Detect which cell encompasses the target text, then output its (x, y) center coordinate. 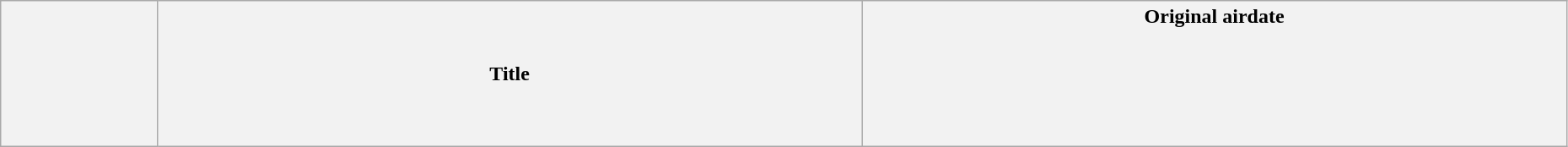
Title (509, 74)
Original airdate (1215, 74)
